Scan for the cell matching the given text and deliver its (X, Y) coordinate at center. 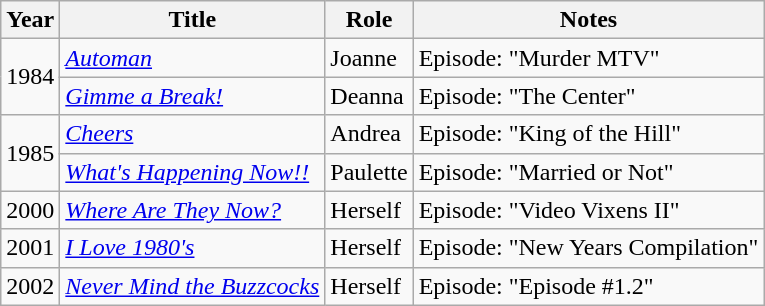
Episode: "Married or Not" (588, 172)
1984 (30, 77)
Year (30, 20)
Episode: "Video Vixens II" (588, 210)
Where Are They Now? (192, 210)
2001 (30, 248)
Episode: "Episode #1.2" (588, 286)
Joanne (369, 58)
Gimme a Break! (192, 96)
Role (369, 20)
Never Mind the Buzzcocks (192, 286)
Title (192, 20)
2000 (30, 210)
Automan (192, 58)
Cheers (192, 134)
I Love 1980's (192, 248)
Episode: "King of the Hill" (588, 134)
Episode: "Murder MTV" (588, 58)
What's Happening Now!! (192, 172)
Episode: "New Years Compilation" (588, 248)
Andrea (369, 134)
1985 (30, 153)
Episode: "The Center" (588, 96)
Deanna (369, 96)
Notes (588, 20)
Paulette (369, 172)
2002 (30, 286)
